Determine the [X, Y] coordinate at the center of the cell enclosing the given text.  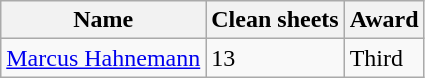
13 [275, 58]
Marcus Hahnemann [104, 58]
Award [384, 20]
Clean sheets [275, 20]
Third [384, 58]
Name [104, 20]
